Return (x, y) of the center of cell containing provided text 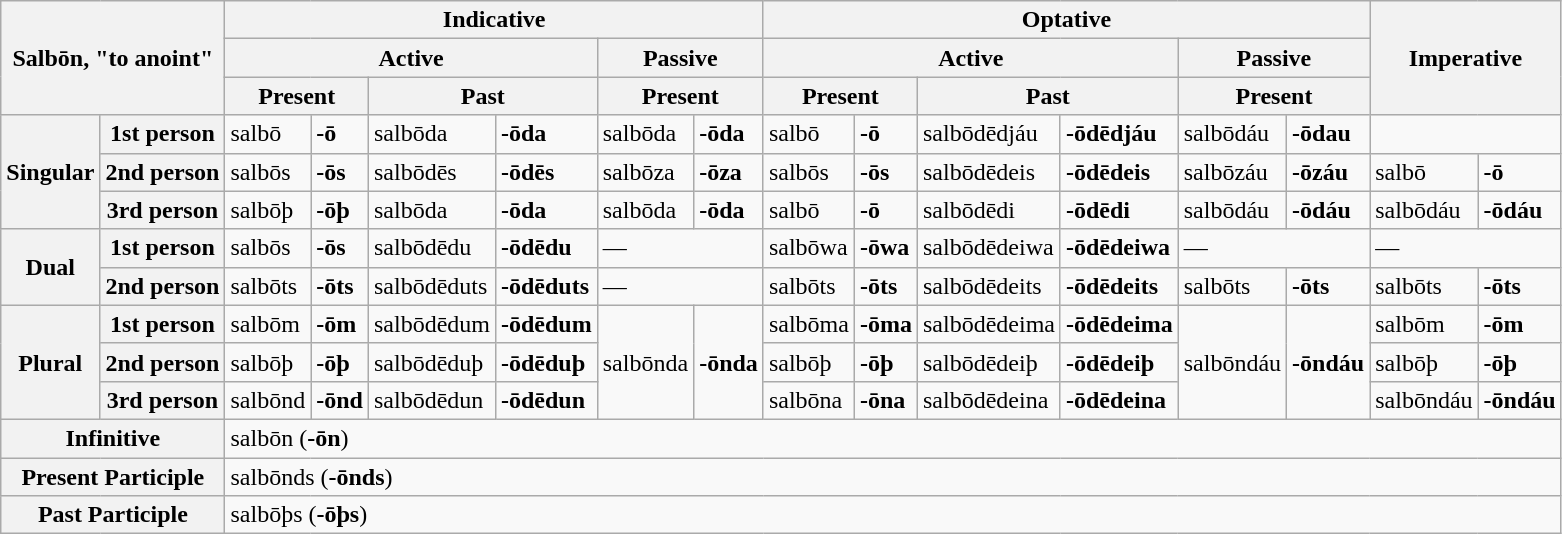
salbōza (645, 172)
-ōdēdeima (1119, 324)
salbōnda (645, 362)
salbōdēs (432, 172)
-ōnda (729, 362)
-ōdēdeits (1119, 286)
salbōnds (-ōnds) (893, 477)
-ōdēdjáu (1119, 134)
salbōþs (-ōþs) (893, 515)
salbōdēdjáu (988, 134)
-ōdēdeina (1119, 400)
salbōn (-ōn) (893, 438)
salbōma (808, 324)
-ōwa (886, 248)
-ōdēduþ (546, 362)
-ōdēdum (546, 324)
-ōza (729, 172)
Plural (50, 362)
Salbōn, "to anoint" (113, 58)
-ōdēdu (546, 248)
salbōna (808, 400)
-ōna (886, 400)
salbōzáu (1232, 172)
salbōdēdum (432, 324)
salbōdēdeiþ (988, 362)
salbōdēdeiwa (988, 248)
salbōnd (268, 400)
-ōdēdeis (1119, 172)
salbōdēdi (988, 210)
Optative (1066, 20)
-ōdēdun (546, 400)
Infinitive (113, 438)
-ōdēdi (1119, 210)
salbōdēdu (432, 248)
Dual (50, 267)
-ōdau (1328, 134)
-ōdēdeiwa (1119, 248)
-ōnd (340, 400)
Indicative (494, 20)
salbōdēdeis (988, 172)
salbōdēdeits (988, 286)
salbōdēdeima (988, 324)
-ōzáu (1328, 172)
Imperative (1466, 58)
Present Participle (113, 477)
Singular (50, 172)
Past Participle (113, 515)
-ōma (886, 324)
salbōdēdun (432, 400)
salbōdēduts (432, 286)
salbōdēduþ (432, 362)
-ōdēs (546, 172)
-ōdēdeiþ (1119, 362)
salbōdēdeina (988, 400)
-ōdēduts (546, 286)
salbōwa (808, 248)
